Determine the [x, y] coordinate at the center of the cell enclosing the given text.  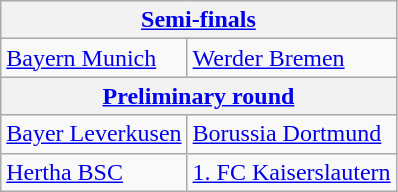
Hertha BSC [94, 172]
Borussia Dortmund [292, 134]
Preliminary round [198, 96]
Bayer Leverkusen [94, 134]
Werder Bremen [292, 58]
Semi-finals [198, 20]
1. FC Kaiserslautern [292, 172]
Bayern Munich [94, 58]
